Output the (x, y) coordinate of the center of the cell containing the given text.  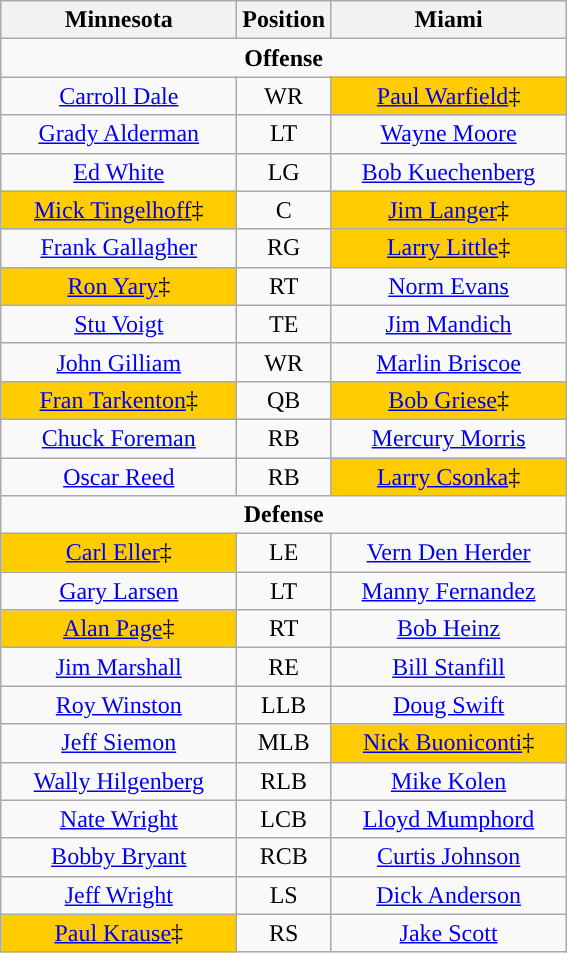
Doug Swift (449, 705)
Offense (284, 58)
Ed White (119, 172)
Wayne Moore (449, 134)
Nick Buoniconti‡ (449, 743)
Chuck Foreman (119, 438)
Larry Little‡ (449, 248)
RCB (284, 857)
RS (284, 933)
TE (284, 324)
Norm Evans (449, 286)
Bob Kuechenberg (449, 172)
Mercury Morris (449, 438)
Miami (449, 20)
Roy Winston (119, 705)
Bobby Bryant (119, 857)
John Gilliam (119, 362)
Bob Griese‡ (449, 400)
RG (284, 248)
Oscar Reed (119, 477)
Bob Heinz (449, 629)
RE (284, 667)
C (284, 210)
Stu Voigt (119, 324)
Carroll Dale (119, 96)
Nate Wright (119, 819)
LLB (284, 705)
Jim Marshall (119, 667)
Grady Alderman (119, 134)
QB (284, 400)
Position (284, 20)
Manny Fernandez (449, 591)
Minnesota (119, 20)
Ron Yary‡ (119, 286)
Wally Hilgenberg (119, 781)
Jim Langer‡ (449, 210)
MLB (284, 743)
LE (284, 553)
Gary Larsen (119, 591)
Jim Mandich (449, 324)
LS (284, 895)
Lloyd Mumphord (449, 819)
Marlin Briscoe (449, 362)
Jake Scott (449, 933)
Jeff Wright (119, 895)
Bill Stanfill (449, 667)
Curtis Johnson (449, 857)
Defense (284, 515)
Jeff Siemon (119, 743)
Mike Kolen (449, 781)
Vern Den Herder (449, 553)
LCB (284, 819)
Dick Anderson (449, 895)
Fran Tarkenton‡ (119, 400)
Frank Gallagher (119, 248)
Paul Warfield‡ (449, 96)
LG (284, 172)
Carl Eller‡ (119, 553)
Alan Page‡ (119, 629)
Paul Krause‡ (119, 933)
Larry Csonka‡ (449, 477)
Mick Tingelhoff‡ (119, 210)
RLB (284, 781)
